Determine the [X, Y] coordinate at the center of the cell enclosing the given text.  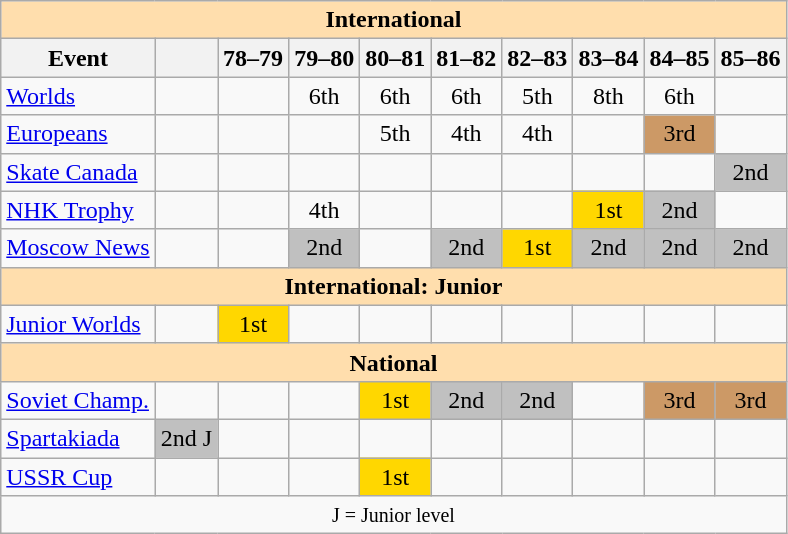
79–80 [324, 58]
84–85 [680, 58]
Soviet Champ. [78, 400]
78–79 [254, 58]
Worlds [78, 96]
NHK Trophy [78, 210]
International: Junior [394, 286]
8th [608, 96]
USSR Cup [78, 477]
Junior Worlds [78, 324]
85–86 [750, 58]
National [394, 362]
International [394, 20]
Skate Canada [78, 172]
Spartakiada [78, 438]
80–81 [396, 58]
2nd J [186, 438]
83–84 [608, 58]
Event [78, 58]
Moscow News [78, 248]
81–82 [466, 58]
J = Junior level [394, 515]
82–83 [538, 58]
Europeans [78, 134]
